For the text-containing cell, return its midpoint in [X, Y] coordinate format. 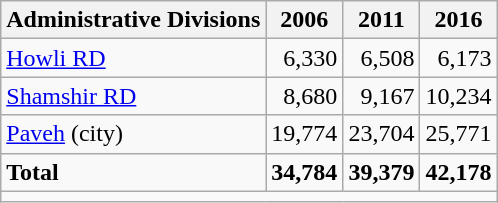
10,234 [458, 96]
Howli RD [134, 58]
2006 [304, 20]
9,167 [382, 96]
2016 [458, 20]
Shamshir RD [134, 96]
19,774 [304, 134]
Administrative Divisions [134, 20]
8,680 [304, 96]
25,771 [458, 134]
42,178 [458, 172]
2011 [382, 20]
39,379 [382, 172]
6,508 [382, 58]
Paveh (city) [134, 134]
6,173 [458, 58]
23,704 [382, 134]
Total [134, 172]
6,330 [304, 58]
34,784 [304, 172]
